From the cell containing the given text, extract its center point as [x, y] coordinate. 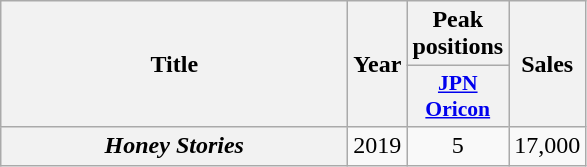
Sales [548, 64]
Honey Stories [174, 146]
17,000 [548, 146]
JPNOricon [458, 96]
5 [458, 146]
2019 [378, 146]
Peak positions [458, 34]
Title [174, 64]
Year [378, 64]
